From the cell containing the given text, extract its center point as [x, y] coordinate. 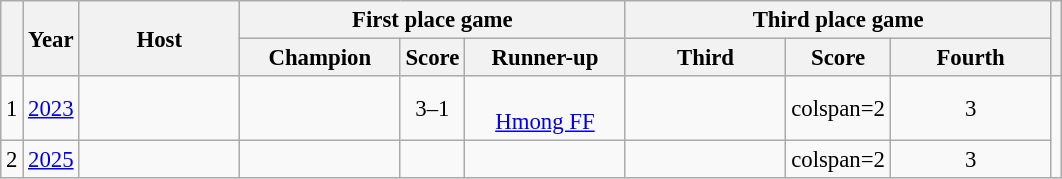
1 [12, 108]
First place game [432, 20]
3–1 [432, 108]
Host [160, 38]
Third place game [838, 20]
2025 [51, 160]
Champion [320, 58]
Year [51, 38]
Runner-up [546, 58]
Fourth [970, 58]
2 [12, 160]
2023 [51, 108]
Third [706, 58]
Hmong FF [546, 108]
